Detect which cell encompasses the target text, then output its (X, Y) center coordinate. 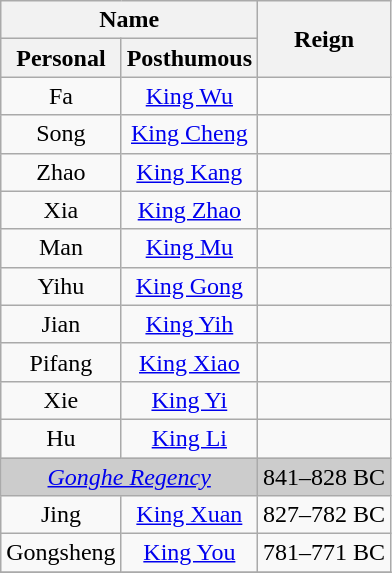
King Yi (189, 400)
Posthumous (189, 58)
King Gong (189, 286)
Hu (61, 438)
King Xiao (189, 362)
King Yih (189, 324)
Song (61, 134)
Xie (61, 400)
Zhao (61, 172)
Man (61, 248)
King Cheng (189, 134)
Yihu (61, 286)
King Mu (189, 248)
Xia (61, 210)
Gongsheng (61, 553)
Jian (61, 324)
Reign (324, 39)
King Xuan (189, 515)
King Li (189, 438)
Name (130, 20)
841–828 BC (324, 477)
Jing (61, 515)
King Zhao (189, 210)
Gonghe Regency (130, 477)
King Kang (189, 172)
827–782 BC (324, 515)
Fa (61, 96)
King Wu (189, 96)
Pifang (61, 362)
Personal (61, 58)
King You (189, 553)
781–771 BC (324, 553)
